Detect which cell encompasses the target text, then output its (x, y) center coordinate. 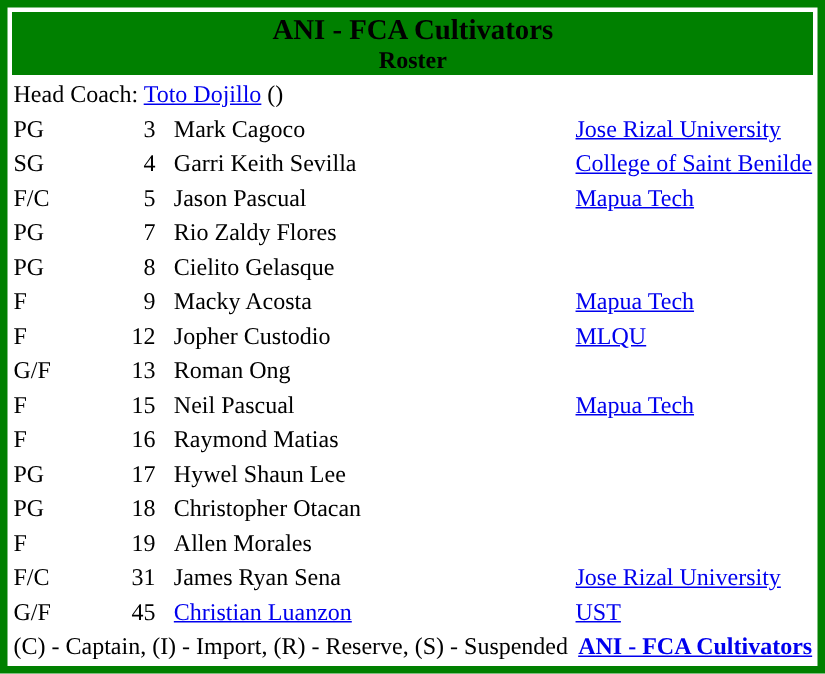
Neil Pascual (370, 405)
31 (129, 577)
SG (54, 163)
9 (129, 301)
MLQU (694, 336)
Allen Morales (370, 543)
Cielito Gelasque (370, 267)
15 (129, 405)
17 (129, 474)
Roman Ong (370, 371)
16 (129, 439)
Raymond Matias (370, 439)
Christian Luanzon (370, 612)
ANI - FCA Cultivators (694, 647)
Mark Cagoco (370, 129)
13 (129, 371)
James Ryan Sena (370, 577)
College of Saint Benilde (694, 163)
Jason Pascual (370, 198)
ANI - FCA CultivatorsRoster (413, 44)
8 (129, 267)
18 (129, 509)
12 (129, 336)
Head Coach: Toto Dojillo () (291, 95)
Hywel Shaun Lee (370, 474)
Rio Zaldy Flores (370, 233)
(C) - Captain, (I) - Import, (R) - Reserve, (S) - Suspended (291, 647)
Christopher Otacan (370, 509)
7 (129, 233)
UST (694, 612)
Jopher Custodio (370, 336)
45 (129, 612)
5 (129, 198)
Garri Keith Sevilla (370, 163)
19 (129, 543)
Macky Acosta (370, 301)
4 (129, 163)
3 (129, 129)
